Search for the cell housing the specified text and yield its (X, Y) center coordinate. 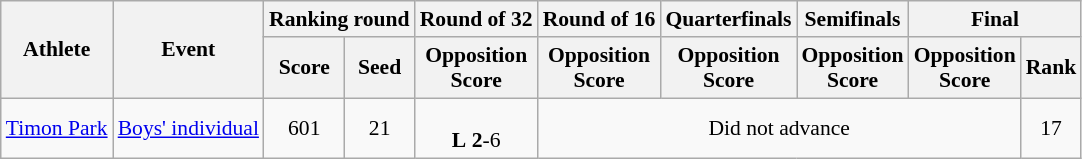
Seed (380, 68)
Ranking round (340, 19)
Score (304, 68)
601 (304, 128)
17 (1052, 128)
Rank (1052, 68)
Quarterfinals (728, 19)
Round of 16 (600, 19)
Round of 32 (476, 19)
Did not advance (780, 128)
21 (380, 128)
Timon Park (57, 128)
Final (996, 19)
Athlete (57, 50)
L 2-6 (476, 128)
Boys' individual (188, 128)
Semifinals (852, 19)
Event (188, 50)
